Determine the (x, y) coordinate at the center of the cell enclosing the given text.  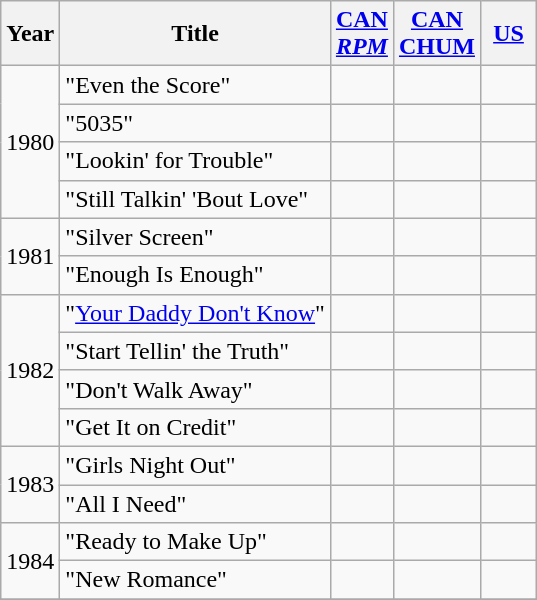
1980 (30, 142)
CANCHUM (436, 34)
"5035" (196, 123)
Year (30, 34)
"Girls Night Out" (196, 465)
CANRPM (362, 34)
Title (196, 34)
"Your Daddy Don't Know" (196, 313)
US (508, 34)
1981 (30, 256)
"Ready to Make Up" (196, 542)
1983 (30, 484)
"Start Tellin' the Truth" (196, 351)
1982 (30, 370)
"Don't Walk Away" (196, 389)
"Lookin' for Trouble" (196, 161)
"Silver Screen" (196, 237)
"New Romance" (196, 580)
1984 (30, 561)
"Enough Is Enough" (196, 275)
"Get It on Credit" (196, 427)
"Even the Score" (196, 85)
"All I Need" (196, 503)
"Still Talkin' 'Bout Love" (196, 199)
